Extract the (X, Y) coordinate from the center of the cell holding the provided text.  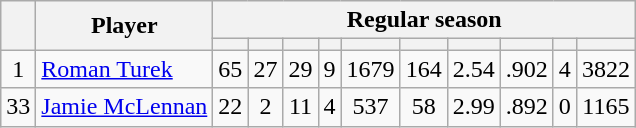
Player (124, 26)
2 (266, 107)
9 (330, 69)
29 (300, 69)
0 (564, 107)
27 (266, 69)
537 (370, 107)
2.99 (474, 107)
1165 (606, 107)
1679 (370, 69)
1 (18, 69)
2.54 (474, 69)
33 (18, 107)
22 (230, 107)
.892 (526, 107)
Roman Turek (124, 69)
Jamie McLennan (124, 107)
58 (424, 107)
164 (424, 69)
65 (230, 69)
.902 (526, 69)
11 (300, 107)
Regular season (424, 20)
3822 (606, 69)
